Pinpoint the cell where the given text exists, returning its (X, Y) midpoint coordinate. 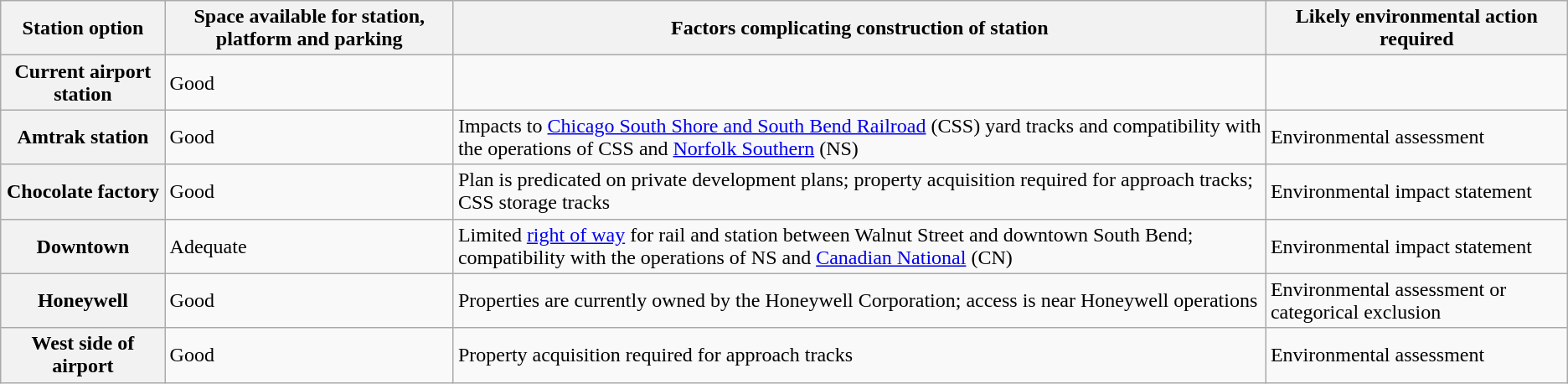
Properties are currently owned by the Honeywell Corporation; access is near Honeywell operations (859, 300)
Property acquisition required for approach tracks (859, 355)
Space available for station, platform and parking (309, 29)
Factors complicating construction of station (859, 29)
Impacts to Chicago South Shore and South Bend Railroad (CSS) yard tracks and compatibility with the operations of CSS and Norfolk Southern (NS) (859, 138)
Downtown (83, 246)
Adequate (309, 246)
Amtrak station (83, 138)
Likely environmental action required (1416, 29)
Station option (83, 29)
Chocolate factory (83, 191)
Environmental assessment or categorical exclusion (1416, 300)
Plan is predicated on private development plans; property acquisition required for approach tracks; CSS storage tracks (859, 191)
West side of airport (83, 355)
Honeywell (83, 300)
Current airport station (83, 82)
